Detect which cell encompasses the target text, then output its [X, Y] center coordinate. 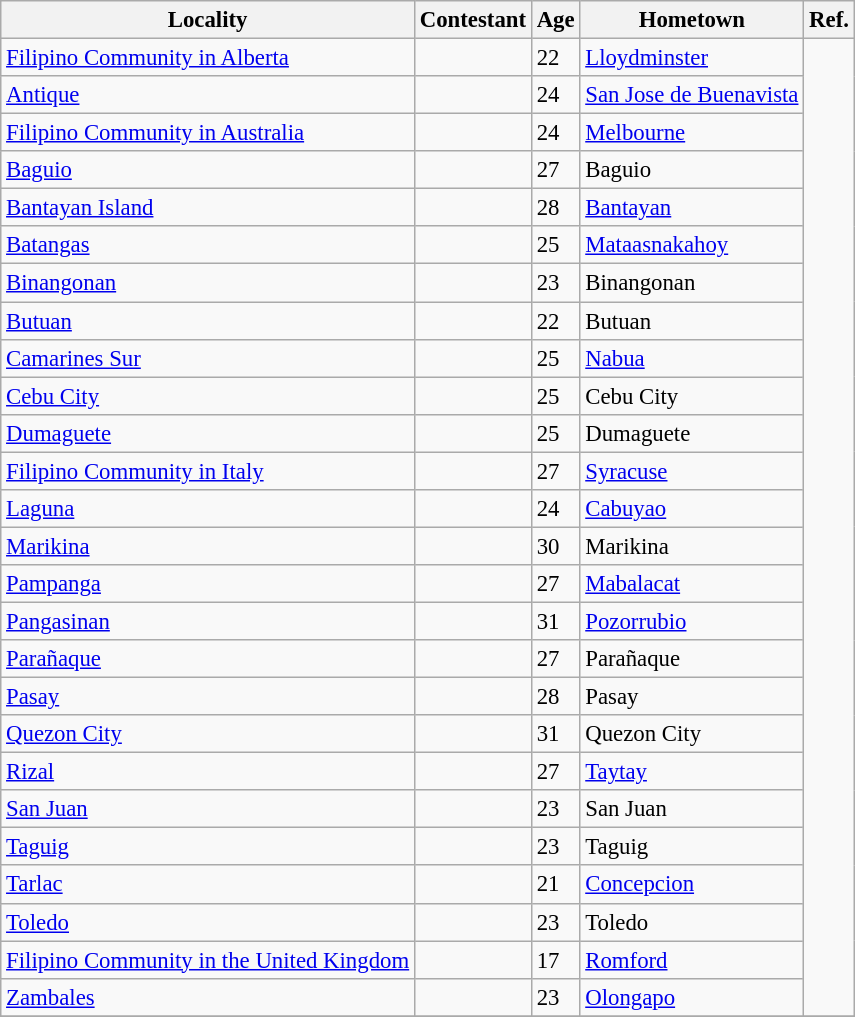
Cabuyao [692, 509]
Batangas [208, 245]
Olongapo [692, 997]
Age [556, 20]
San Jose de Buenavista [692, 95]
Filipino Community in Italy [208, 471]
Contestant [472, 20]
Lloydminster [692, 58]
Mataasnakahoy [692, 245]
Filipino Community in Australia [208, 133]
Pozorrubio [692, 621]
Filipino Community in Alberta [208, 58]
Rizal [208, 772]
30 [556, 546]
Antique [208, 95]
Nabua [692, 358]
Pampanga [208, 584]
Ref. [829, 20]
Locality [208, 20]
Bantayan Island [208, 208]
Syracuse [692, 471]
Tarlac [208, 885]
Hometown [692, 20]
Romford [692, 960]
Camarines Sur [208, 358]
Bantayan [692, 208]
Taytay [692, 772]
Filipino Community in the United Kingdom [208, 960]
Laguna [208, 509]
Melbourne [692, 133]
17 [556, 960]
Concepcion [692, 885]
Zambales [208, 997]
Pangasinan [208, 621]
Mabalacat [692, 584]
21 [556, 885]
